From the cell containing the given text, extract its center point as (X, Y) coordinate. 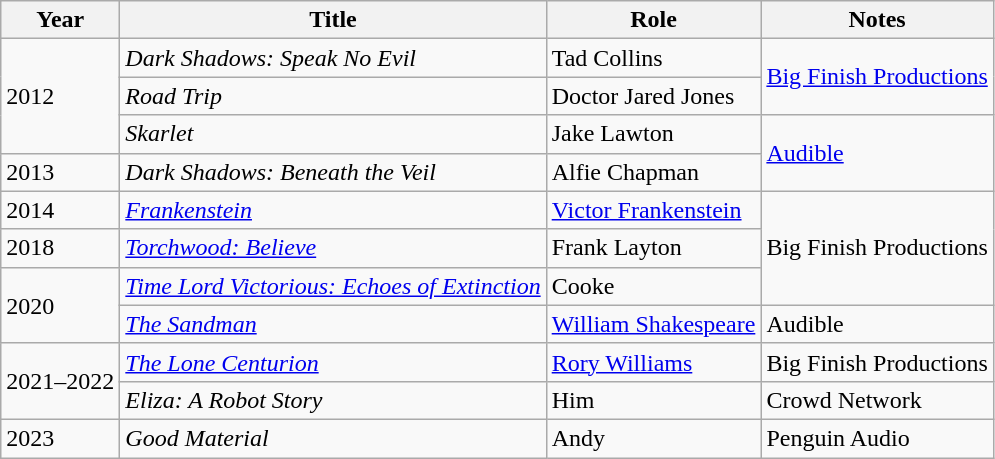
Good Material (333, 438)
2018 (60, 248)
Skarlet (333, 134)
Eliza: A Robot Story (333, 400)
Dark Shadows: Beneath the Veil (333, 172)
Cooke (654, 286)
Jake Lawton (654, 134)
Role (654, 20)
Notes (877, 20)
2020 (60, 305)
Dark Shadows: Speak No Evil (333, 58)
Year (60, 20)
Time Lord Victorious: Echoes of Extinction (333, 286)
Title (333, 20)
Torchwood: Believe (333, 248)
2014 (60, 210)
Him (654, 400)
William Shakespeare (654, 324)
Crowd Network (877, 400)
2013 (60, 172)
Frankenstein (333, 210)
Penguin Audio (877, 438)
The Sandman (333, 324)
Doctor Jared Jones (654, 96)
2012 (60, 96)
2021–2022 (60, 381)
Tad Collins (654, 58)
Frank Layton (654, 248)
The Lone Centurion (333, 362)
Victor Frankenstein (654, 210)
Road Trip (333, 96)
Rory Williams (654, 362)
Alfie Chapman (654, 172)
Andy (654, 438)
2023 (60, 438)
